Locate the cell with the specified text and output its [x, y] center coordinate. 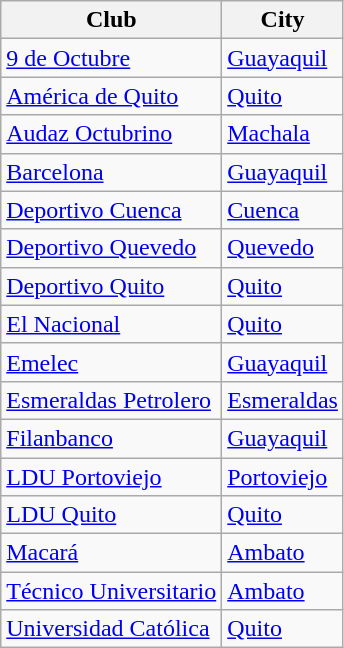
Audaz Octubrino [112, 134]
Cuenca [283, 210]
9 de Octubre [112, 58]
Filanbanco [112, 438]
LDU Quito [112, 515]
Deportivo Cuenca [112, 210]
Emelec [112, 362]
City [283, 20]
LDU Portoviejo [112, 477]
Barcelona [112, 172]
Técnico Universitario [112, 591]
Portoviejo [283, 477]
Machala [283, 134]
Deportivo Quevedo [112, 248]
Universidad Católica [112, 629]
Club [112, 20]
Esmeraldas Petrolero [112, 400]
Macará [112, 553]
América de Quito [112, 96]
Esmeraldas [283, 400]
Deportivo Quito [112, 286]
Quevedo [283, 248]
El Nacional [112, 324]
